From the cell containing the given text, extract its center point as (X, Y) coordinate. 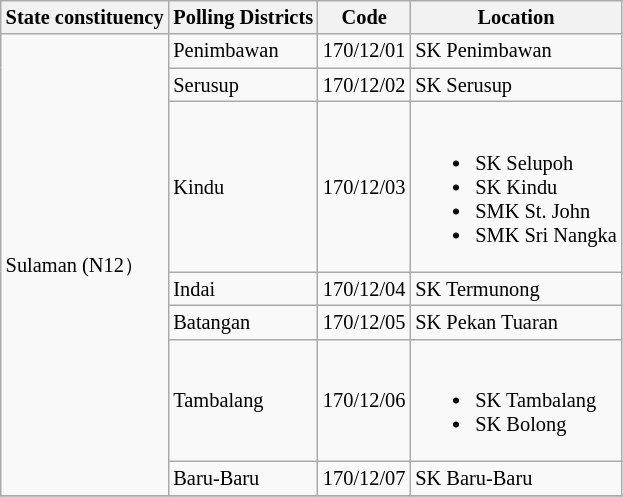
State constituency (85, 17)
Baru-Baru (243, 479)
170/12/04 (364, 289)
SK TambalangSK Bolong (516, 400)
170/12/01 (364, 51)
SK SelupohSK KinduSMK St. JohnSMK Sri Nangka (516, 186)
Polling Districts (243, 17)
Indai (243, 289)
SK Penimbawan (516, 51)
Kindu (243, 186)
Batangan (243, 322)
Tambalang (243, 400)
170/12/02 (364, 85)
170/12/05 (364, 322)
Serusup (243, 85)
SK Pekan Tuaran (516, 322)
Sulaman (N12） (85, 264)
170/12/07 (364, 479)
Penimbawan (243, 51)
170/12/03 (364, 186)
Code (364, 17)
SK Serusup (516, 85)
SK Termunong (516, 289)
SK Baru-Baru (516, 479)
170/12/06 (364, 400)
Location (516, 17)
